Find where the given text appears and provide that cell's center as [x, y] coordinate. 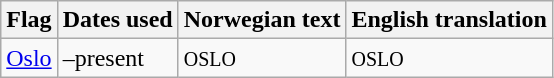
Flag [29, 20]
–present [118, 58]
English translation [449, 20]
Norwegian text [262, 20]
Oslo [29, 58]
Dates used [118, 20]
